Capture the cell that displays the provided text and extract its [X, Y] central coordinate. 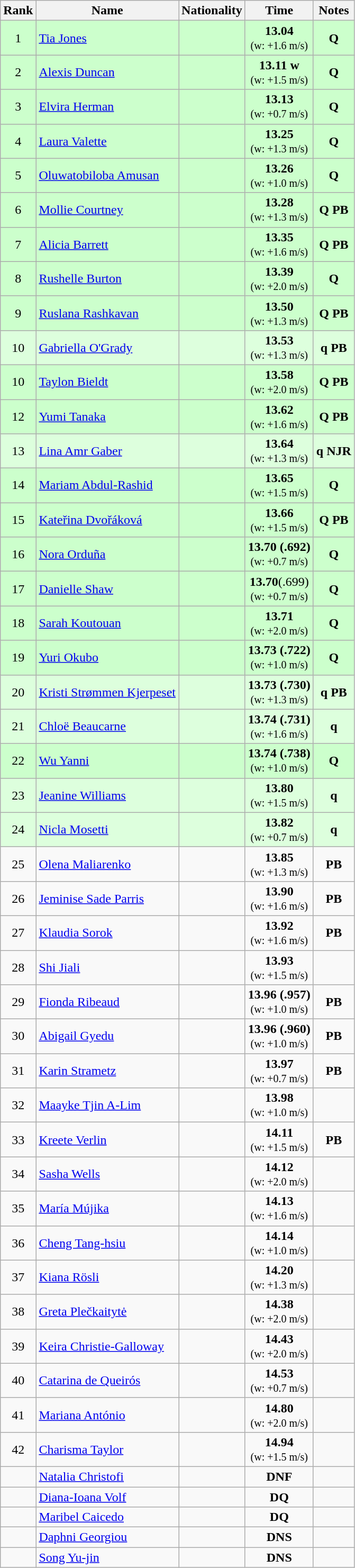
Jeanine Williams [107, 795]
33 [18, 1140]
13.92(w: +1.6 m/s) [279, 932]
14.94(w: +1.5 m/s) [279, 1449]
14.80(w: +2.0 m/s) [279, 1415]
39 [18, 1346]
13.70 (.692)(w: +0.7 m/s) [279, 555]
13.82(w: +0.7 m/s) [279, 830]
Maayke Tjin A-Lim [107, 1105]
14.38(w: +2.0 m/s) [279, 1311]
13.90(w: +1.6 m/s) [279, 899]
28 [18, 967]
Wu Yanni [107, 761]
7 [18, 244]
14.43(w: +2.0 m/s) [279, 1346]
37 [18, 1277]
Rank [18, 11]
13.73 (.730)(w: +1.3 m/s) [279, 692]
27 [18, 932]
Mariam Abdul-Rashid [107, 486]
Gabriella O'Grady [107, 347]
Sarah Koutouan [107, 623]
13.62(w: +1.6 m/s) [279, 416]
María Mújika [107, 1209]
14.14(w: +1.0 m/s) [279, 1243]
Daphni Georgiou [107, 1537]
Maribel Caicedo [107, 1517]
13.53(w: +1.3 m/s) [279, 347]
Notes [333, 11]
14.53(w: +0.7 m/s) [279, 1380]
21 [18, 726]
Sasha Wells [107, 1174]
8 [18, 278]
13.97(w: +0.7 m/s) [279, 1071]
Kreete Verlin [107, 1140]
13.98(w: +1.0 m/s) [279, 1105]
Tia Jones [107, 38]
13.66(w: +1.5 m/s) [279, 520]
Ruslana Rashkavan [107, 313]
30 [18, 1036]
31 [18, 1071]
Abigail Gyedu [107, 1036]
Fionda Ribeaud [107, 1002]
40 [18, 1380]
13.73 (.722)(w: +1.0 m/s) [279, 657]
13.93(w: +1.5 m/s) [279, 967]
1 [18, 38]
42 [18, 1449]
Chloë Beaucarne [107, 726]
13.25(w: +1.3 m/s) [279, 141]
Karin Strametz [107, 1071]
Catarina de Queirós [107, 1380]
14.11(w: +1.5 m/s) [279, 1140]
Lina Amr Gaber [107, 451]
26 [18, 899]
Kiana Rösli [107, 1277]
19 [18, 657]
Alexis Duncan [107, 72]
13.80(w: +1.5 m/s) [279, 795]
13.65(w: +1.5 m/s) [279, 486]
q NJR [333, 451]
36 [18, 1243]
13.96 (.960)(w: +1.0 m/s) [279, 1036]
3 [18, 107]
2 [18, 72]
13.64(w: +1.3 m/s) [279, 451]
13.74 (.731)(w: +1.6 m/s) [279, 726]
Charisma Taylor [107, 1449]
23 [18, 795]
14.12(w: +2.0 m/s) [279, 1174]
Yuri Okubo [107, 657]
13.26(w: +1.0 m/s) [279, 176]
Laura Valette [107, 141]
Nationality [212, 11]
Shi Jiali [107, 967]
Jeminise Sade Parris [107, 899]
Cheng Tang-hsiu [107, 1243]
Elvira Herman [107, 107]
32 [18, 1105]
13.85(w: +1.3 m/s) [279, 864]
Nora Orduña [107, 555]
Mollie Courtney [107, 210]
5 [18, 176]
35 [18, 1209]
41 [18, 1415]
20 [18, 692]
13.58(w: +2.0 m/s) [279, 382]
13.35(w: +1.6 m/s) [279, 244]
Oluwatobiloba Amusan [107, 176]
14 [18, 486]
22 [18, 761]
Time [279, 11]
24 [18, 830]
Klaudia Sorok [107, 932]
13 [18, 451]
13.74 (.738)(w: +1.0 m/s) [279, 761]
13.04(w: +1.6 m/s) [279, 38]
Olena Maliarenko [107, 864]
18 [18, 623]
Natalia Christofi [107, 1476]
13.96 (.957)(w: +1.0 m/s) [279, 1002]
DNF [279, 1476]
17 [18, 588]
13.28(w: +1.3 m/s) [279, 210]
9 [18, 313]
Alicia Barrett [107, 244]
4 [18, 141]
15 [18, 520]
14.13(w: +1.6 m/s) [279, 1209]
16 [18, 555]
Mariana António [107, 1415]
Name [107, 11]
Diana-Ioana Volf [107, 1497]
Yumi Tanaka [107, 416]
29 [18, 1002]
13.70(.699)(w: +0.7 m/s) [279, 588]
Keira Christie-Galloway [107, 1346]
Greta Plečkaitytė [107, 1311]
25 [18, 864]
38 [18, 1311]
Nicla Mosetti [107, 830]
13.11 w(w: +1.5 m/s) [279, 72]
Kateřina Dvořáková [107, 520]
13.13(w: +0.7 m/s) [279, 107]
Kristi Strømmen Kjerpeset [107, 692]
13.50(w: +1.3 m/s) [279, 313]
Taylon Bieldt [107, 382]
Danielle Shaw [107, 588]
13.71(w: +2.0 m/s) [279, 623]
Song Yu-jin [107, 1557]
6 [18, 210]
Rushelle Burton [107, 278]
13.39(w: +2.0 m/s) [279, 278]
12 [18, 416]
14.20(w: +1.3 m/s) [279, 1277]
34 [18, 1174]
